Extract the (x, y) coordinate from the center of the cell holding the provided text.  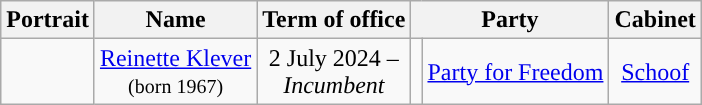
Term of office (334, 20)
Portrait (48, 20)
Party (510, 20)
Schoof (655, 72)
Party for Freedom (516, 72)
Cabinet (655, 20)
Reinette Klever (born 1967) (175, 72)
Name (175, 20)
2 July 2024 – Incumbent (334, 72)
